Detect which cell encompasses the target text, then output its [x, y] center coordinate. 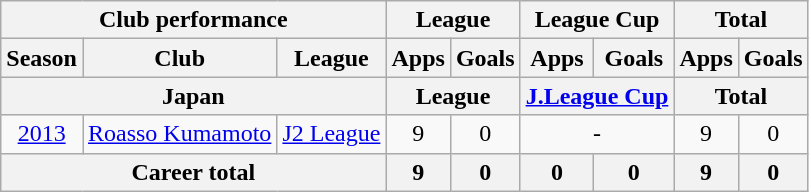
Japan [194, 96]
Club [179, 58]
2013 [42, 134]
League Cup [597, 20]
Season [42, 58]
Club performance [194, 20]
J.League Cup [597, 96]
J2 League [332, 134]
Career total [194, 172]
Roasso Kumamoto [179, 134]
- [597, 134]
